Capture the cell that displays the provided text and extract its [x, y] central coordinate. 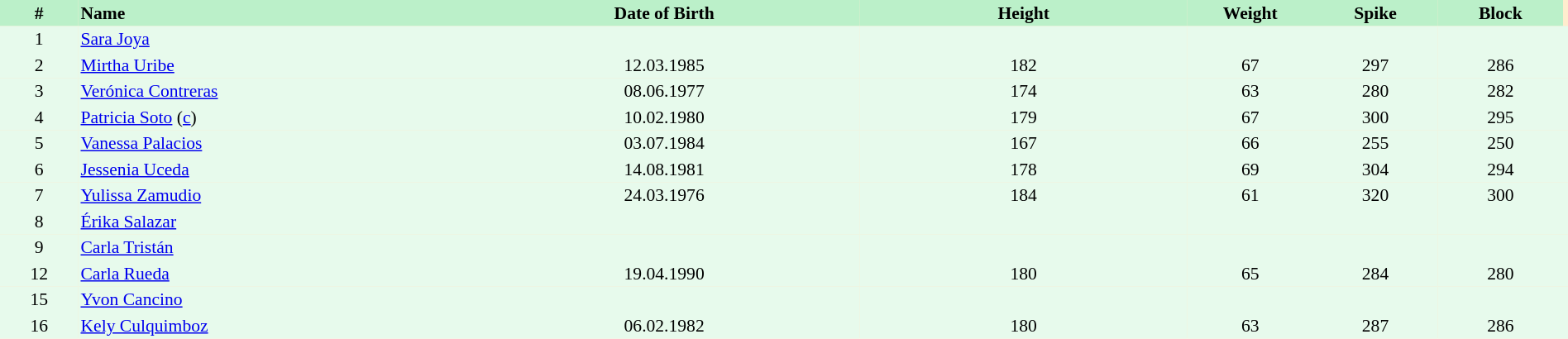
Height [1024, 13]
8 [39, 222]
2 [39, 65]
287 [1374, 326]
19.04.1990 [664, 274]
Carla Tristán [273, 248]
255 [1374, 144]
178 [1024, 169]
282 [1500, 91]
250 [1500, 144]
Sara Joya [273, 40]
Yvon Cancino [273, 299]
Kely Culquimboz [273, 326]
12.03.1985 [664, 65]
295 [1500, 117]
Mirtha Uribe [273, 65]
174 [1024, 91]
7 [39, 195]
182 [1024, 65]
Patricia Soto (c) [273, 117]
61 [1250, 195]
06.02.1982 [664, 326]
03.07.1984 [664, 144]
08.06.1977 [664, 91]
24.03.1976 [664, 195]
Jessenia Uceda [273, 169]
304 [1374, 169]
Verónica Contreras [273, 91]
297 [1374, 65]
184 [1024, 195]
Yulissa Zamudio [273, 195]
69 [1250, 169]
6 [39, 169]
Carla Rueda [273, 274]
Érika Salazar [273, 222]
179 [1024, 117]
Date of Birth [664, 13]
5 [39, 144]
66 [1250, 144]
15 [39, 299]
284 [1374, 274]
Weight [1250, 13]
Vanessa Palacios [273, 144]
14.08.1981 [664, 169]
3 [39, 91]
Block [1500, 13]
294 [1500, 169]
12 [39, 274]
167 [1024, 144]
320 [1374, 195]
9 [39, 248]
4 [39, 117]
1 [39, 40]
Name [273, 13]
65 [1250, 274]
10.02.1980 [664, 117]
# [39, 13]
Spike [1374, 13]
16 [39, 326]
